Find where the given text appears and provide that cell's center as (x, y) coordinate. 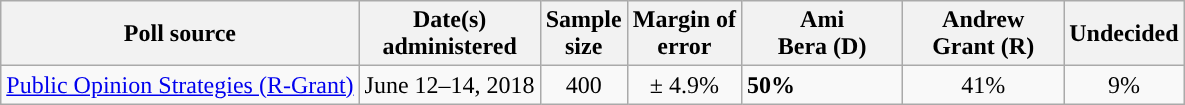
50% (822, 85)
Samplesize (584, 34)
Undecided (1124, 34)
± 4.9% (684, 85)
June 12–14, 2018 (450, 85)
AndrewGrant (R) (984, 34)
Public Opinion Strategies (R-Grant) (180, 85)
400 (584, 85)
Date(s)administered (450, 34)
Margin oferror (684, 34)
Poll source (180, 34)
41% (984, 85)
9% (1124, 85)
AmiBera (D) (822, 34)
